Locate the cell with the specified text and output its (x, y) center coordinate. 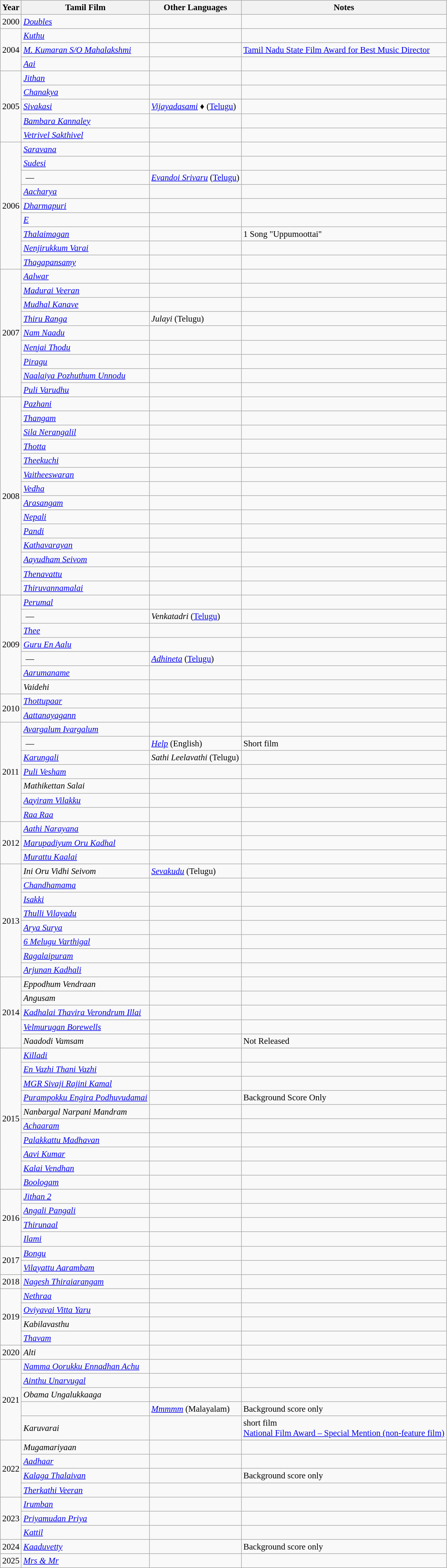
Background Score Only (344, 1098)
Piragu (85, 361)
2024 (11, 1547)
Mugamariyaan (85, 1448)
Nagesh Thiraiarangam (85, 1281)
Sila Nerangalil (85, 432)
E (85, 220)
Naalaiya Pozhuthum Unnodu (85, 375)
2016 (11, 1218)
Arjunan Kadhali (85, 970)
Bongu (85, 1253)
Isakki (85, 899)
Thottupaar (85, 701)
Mrs & Mr (85, 1561)
Aarumaname (85, 673)
Evandoi Srivaru (Telugu) (195, 177)
Achaaram (85, 1126)
Mathikettan Salai (85, 786)
Help (English) (195, 744)
Arya Surya (85, 928)
Thangam (85, 418)
Killadi (85, 1055)
Thagapansamy (85, 262)
En Vazhi Thani Vazhi (85, 1069)
Tamil Nadu State Film Award for Best Music Director (344, 50)
M. Kumaran S/O Mahalakshmi (85, 50)
2018 (11, 1281)
Arasangam (85, 503)
Naadodi Vamsam (85, 1041)
Sivakasi (85, 107)
MGR Sivaji Rajini Kamal (85, 1083)
Vijayadasami ♦ (Telugu) (195, 107)
Vetrivel Sakthivel (85, 135)
Thotta (85, 446)
Aai (85, 64)
Vaidehi (85, 687)
Nethraa (85, 1296)
Short film (344, 744)
Nam Naadu (85, 333)
Kabilavasthu (85, 1324)
Chandhamama (85, 885)
2011 (11, 772)
Aadhaar (85, 1461)
Aayiram Vilakku (85, 800)
Velmurugan Borewells (85, 1027)
Nanbargal Narpani Mandram (85, 1112)
Raa Raa (85, 815)
Palakkattu Madhavan (85, 1140)
Vedha (85, 489)
Vilayattu Aarambam (85, 1268)
Mudhal Kanave (85, 305)
Kaaduvetty (85, 1547)
1 Song "Uppumoottai" (344, 234)
Thalaimagan (85, 234)
Karuvarai (85, 1428)
2007 (11, 333)
Ini Oru Vidhi Seivom (85, 871)
2017 (11, 1260)
Aayudham Seivom (85, 560)
Perumal (85, 602)
2022 (11, 1469)
2021 (11, 1400)
Madurai Veeran (85, 291)
Aattanayagann (85, 715)
Notes (344, 8)
2012 (11, 843)
Thenavattu (85, 574)
short filmNational Film Award – Special Mention (non-feature film) (344, 1428)
Aathi Narayana (85, 828)
Thiruvannamalai (85, 588)
Year (11, 8)
Jithan 2 (85, 1197)
Namma Oorukku Ennadhan Achu (85, 1367)
2014 (11, 1013)
Aavi Kumar (85, 1154)
2020 (11, 1352)
Theekuchi (85, 461)
Kalaga Thalaivan (85, 1476)
Nepali (85, 517)
Therkathi Veeran (85, 1490)
2013 (11, 920)
Dharmapuri (85, 206)
Marupadiyum Oru Kadhal (85, 843)
Tamil Film (85, 8)
Pandi (85, 531)
Aalwar (85, 276)
Sathi Leelavathi (Telugu) (195, 758)
Chanakya (85, 92)
Vaitheeswaran (85, 475)
Murattu Kaalai (85, 857)
Angali Pangali (85, 1211)
Jithan (85, 78)
Obama Ungalukkaaga (85, 1395)
Puli Varudhu (85, 390)
Irumban (85, 1504)
Avargalum Ivargalum (85, 729)
2010 (11, 708)
Pazhani (85, 404)
Thiru Ranga (85, 319)
Thavam (85, 1338)
2006 (11, 206)
2008 (11, 496)
Eppodhum Vendraan (85, 984)
Julayi (Telugu) (195, 319)
Oviyavai Vitta Yaru (85, 1310)
Ilami (85, 1239)
Kathavarayan (85, 546)
Karungali (85, 758)
Not Released (344, 1041)
2004 (11, 50)
2015 (11, 1119)
Alti (85, 1352)
Priyamudan Priya (85, 1518)
Bambara Kannaley (85, 121)
2009 (11, 645)
Kuthu (85, 36)
Guru En Aalu (85, 645)
Sevakudu (Telugu) (195, 871)
Saravana (85, 149)
Mmmmm (Malayalam) (195, 1409)
Purampokku Engira Podhuvudamai (85, 1098)
Nenjirukkum Varai (85, 248)
Nenjai Thodu (85, 347)
Aacharya (85, 192)
Adhineta (Telugu) (195, 659)
2019 (11, 1317)
Venkatadri (Telugu) (195, 616)
Sudesi (85, 163)
Kattil (85, 1532)
Puli Vesham (85, 772)
Ragalaipuram (85, 956)
Ainthu Unarvugal (85, 1381)
2005 (11, 107)
Doubles (85, 22)
Angusam (85, 998)
Other Languages (195, 8)
Kadhalai Thavira Verondrum Illai (85, 1013)
2023 (11, 1518)
6 Melugu Varthigal (85, 942)
2025 (11, 1561)
Boologam (85, 1182)
Thirunaal (85, 1225)
Thee (85, 630)
Thulli Vilayadu (85, 914)
2000 (11, 22)
Kalai Vendhan (85, 1168)
